Detect which cell encompasses the target text, then output its [x, y] center coordinate. 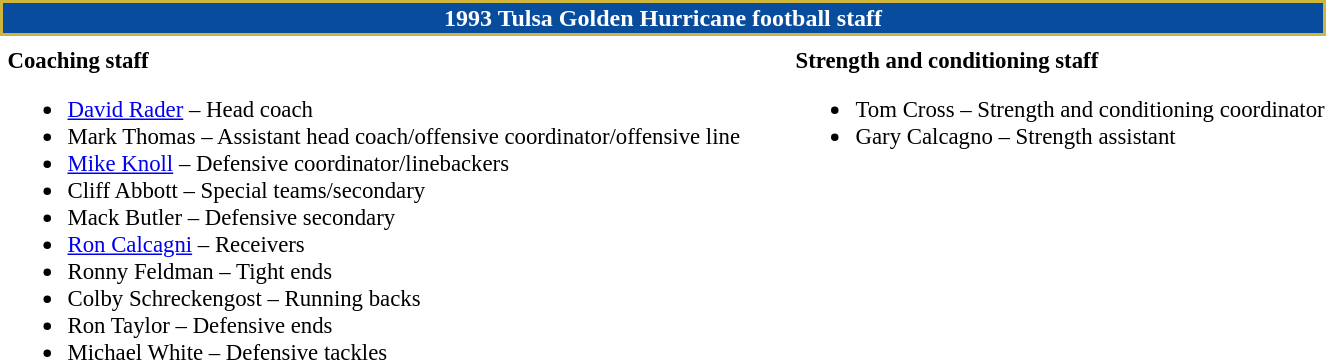
1993 Tulsa Golden Hurricane football staff [663, 18]
